Extract the (x, y) coordinate from the center of the cell holding the provided text.  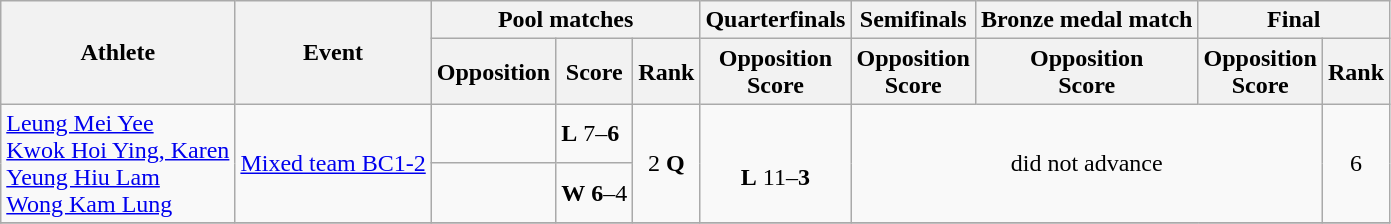
Quarterfinals (776, 20)
Opposition (493, 72)
6 (1356, 164)
W 6–4 (594, 193)
Athlete (118, 52)
L 7–6 (594, 134)
Final (1294, 20)
Event (333, 52)
Leung Mei YeeKwok Hoi Ying, KarenYeung Hiu LamWong Kam Lung (118, 164)
did not advance (1086, 164)
2 Q (666, 164)
Bronze medal match (1086, 20)
L 11–3 (776, 164)
Pool matches (566, 20)
Semifinals (913, 20)
Mixed team BC1-2 (333, 164)
Score (594, 72)
